Return [X, Y] of the center of cell containing provided text 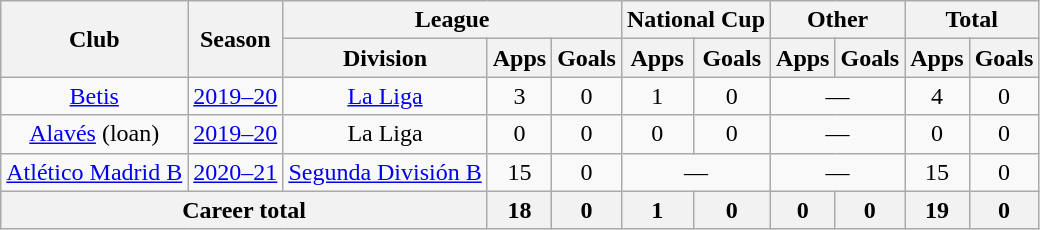
Career total [244, 210]
Atlético Madrid B [94, 172]
Segunda División B [385, 172]
2020–21 [236, 172]
Betis [94, 96]
Total [972, 20]
National Cup [696, 20]
Club [94, 39]
19 [937, 210]
Alavés (loan) [94, 134]
18 [519, 210]
3 [519, 96]
Division [385, 58]
4 [937, 96]
Season [236, 39]
League [452, 20]
Other [838, 20]
